Detect which cell encompasses the target text, then output its (x, y) center coordinate. 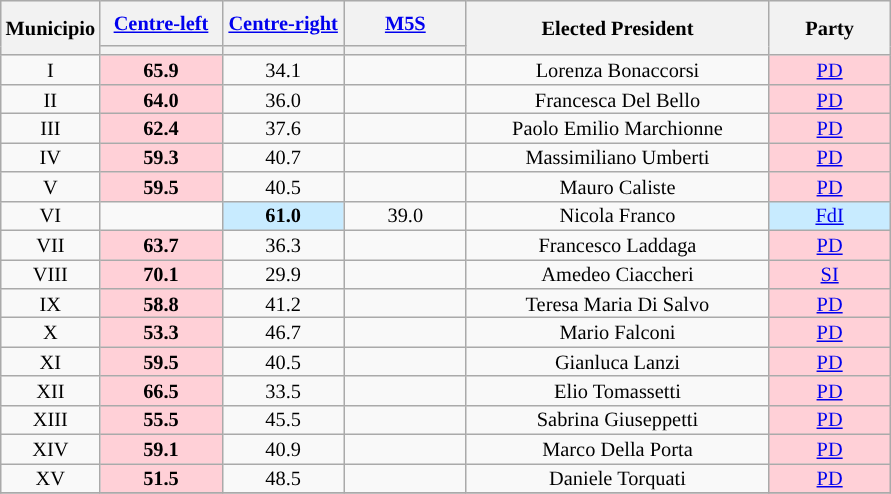
I (50, 70)
34.1 (283, 70)
Teresa Maria Di Salvo (617, 302)
29.9 (283, 274)
SI (830, 274)
IX (50, 302)
VI (50, 216)
62.4 (161, 128)
40.9 (283, 448)
V (50, 186)
Francesca Del Bello (617, 98)
VII (50, 244)
53.3 (161, 332)
45.5 (283, 420)
Elio Tomassetti (617, 390)
M5S (405, 22)
48.5 (283, 478)
Centre-right (283, 22)
70.1 (161, 274)
Marco Della Porta (617, 448)
Party (830, 28)
XIII (50, 420)
33.5 (283, 390)
VIII (50, 274)
51.5 (161, 478)
36.3 (283, 244)
Elected President (617, 28)
Mauro Caliste (617, 186)
Sabrina Giuseppetti (617, 420)
39.0 (405, 216)
Francesco Laddaga (617, 244)
III (50, 128)
Massimiliano Umberti (617, 156)
Daniele Torquati (617, 478)
41.2 (283, 302)
Amedeo Ciaccheri (617, 274)
XII (50, 390)
XI (50, 362)
65.9 (161, 70)
40.7 (283, 156)
Municipio (50, 28)
63.7 (161, 244)
58.8 (161, 302)
64.0 (161, 98)
Nicola Franco (617, 216)
Gianluca Lanzi (617, 362)
59.1 (161, 448)
36.0 (283, 98)
X (50, 332)
37.6 (283, 128)
59.3 (161, 156)
FdI (830, 216)
61.0 (283, 216)
Mario Falconi (617, 332)
XV (50, 478)
46.7 (283, 332)
Lorenza Bonaccorsi (617, 70)
Paolo Emilio Marchionne (617, 128)
66.5 (161, 390)
XIV (50, 448)
IV (50, 156)
Centre-left (161, 22)
II (50, 98)
55.5 (161, 420)
